Locate the cell with the specified text and output its [X, Y] center coordinate. 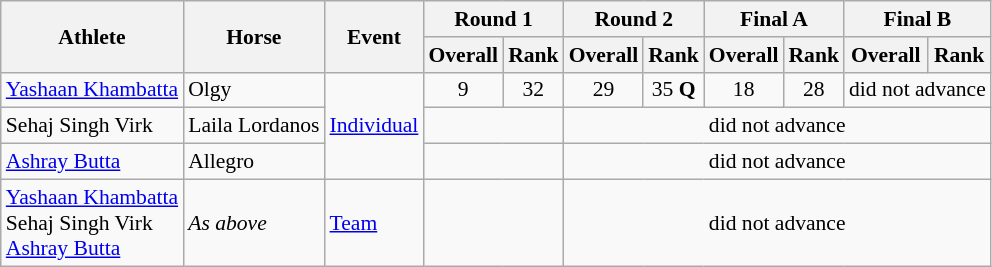
Round 1 [493, 19]
As above [254, 222]
Allegro [254, 162]
Individual [374, 126]
Yashaan KhambattaSehaj Singh VirkAshray Butta [92, 222]
Ashray Butta [92, 162]
28 [814, 90]
29 [604, 90]
Athlete [92, 36]
35 Q [674, 90]
Laila Lordanos [254, 126]
Event [374, 36]
Yashaan Khambatta [92, 90]
Horse [254, 36]
32 [534, 90]
Round 2 [634, 19]
Olgy [254, 90]
Team [374, 222]
9 [463, 90]
Final B [918, 19]
Sehaj Singh Virk [92, 126]
Final A [774, 19]
18 [744, 90]
